Extract the [x, y] coordinate from the center of the cell holding the provided text.  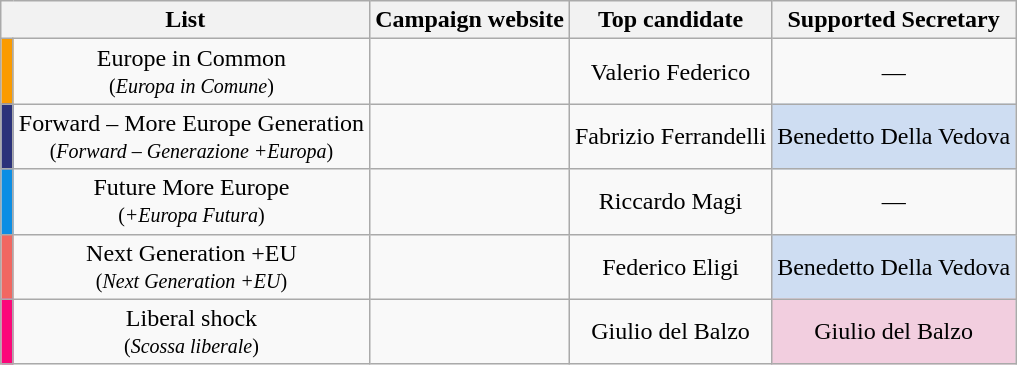
Fabrizio Ferrandelli [670, 136]
Liberal shock(Scossa liberale) [191, 332]
Next Generation +EU(Next Generation +EU) [191, 266]
Europe in Common(Europa in Comune) [191, 72]
Forward – More Europe Generation(Forward – Generazione +Europa) [191, 136]
Campaign website [470, 20]
Future More Europe(+Europa Futura) [191, 202]
Riccardo Magi [670, 202]
Supported Secretary [894, 20]
Valerio Federico [670, 72]
List [186, 20]
Top candidate [670, 20]
Federico Eligi [670, 266]
